Return the (x, y) coordinate for the center point of the cell that contains the specified text.  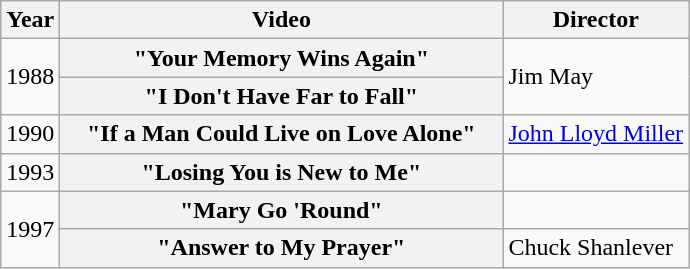
1993 (30, 172)
Director (596, 20)
John Lloyd Miller (596, 134)
1997 (30, 229)
Video (282, 20)
"I Don't Have Far to Fall" (282, 96)
"Answer to My Prayer" (282, 248)
Jim May (596, 77)
1988 (30, 77)
"Losing You is New to Me" (282, 172)
"Mary Go 'Round" (282, 210)
Year (30, 20)
"Your Memory Wins Again" (282, 58)
Chuck Shanlever (596, 248)
"If a Man Could Live on Love Alone" (282, 134)
1990 (30, 134)
